Locate the cell with the specified text and output its (X, Y) center coordinate. 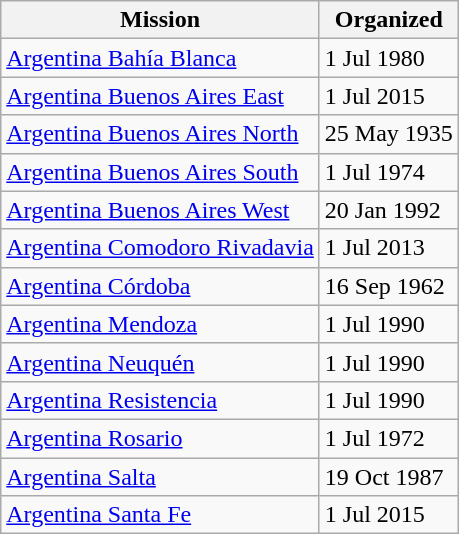
Mission (160, 20)
Argentina Bahía Blanca (160, 58)
Argentina Buenos Aires North (160, 134)
16 Sep 1962 (388, 286)
1 Jul 2013 (388, 248)
20 Jan 1992 (388, 210)
Argentina Comodoro Rivadavia (160, 248)
25 May 1935 (388, 134)
1 Jul 1972 (388, 438)
Organized (388, 20)
Argentina Buenos Aires South (160, 172)
Argentina Santa Fe (160, 515)
1 Jul 1980 (388, 58)
1 Jul 1974 (388, 172)
Argentina Rosario (160, 438)
Argentina Buenos Aires West (160, 210)
Argentina Salta (160, 477)
Argentina Resistencia (160, 400)
Argentina Buenos Aires East (160, 96)
Argentina Córdoba (160, 286)
19 Oct 1987 (388, 477)
Argentina Neuquén (160, 362)
Argentina Mendoza (160, 324)
